Output the (x, y) coordinate of the center of the cell containing the given text.  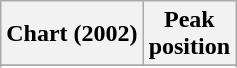
Peak position (189, 34)
Chart (2002) (72, 34)
